Extract the (X, Y) coordinate from the center of the cell holding the provided text.  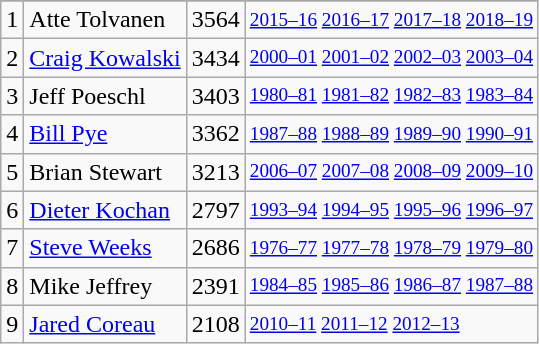
2010–11 2011–12 2012–13 (391, 324)
Jeff Poeschl (105, 96)
Brian Stewart (105, 172)
2006–07 2007–08 2008–09 2009–10 (391, 172)
Craig Kowalski (105, 58)
2797 (216, 210)
2000–01 2001–02 2002–03 2003–04 (391, 58)
8 (12, 286)
1987–88 1988–89 1989–90 1990–91 (391, 134)
Steve Weeks (105, 248)
3213 (216, 172)
9 (12, 324)
Atte Tolvanen (105, 20)
2015–16 2016–17 2017–18 2018–19 (391, 20)
3403 (216, 96)
7 (12, 248)
5 (12, 172)
1976–77 1977–78 1978–79 1979–80 (391, 248)
1980–81 1981–82 1982–83 1983–84 (391, 96)
2686 (216, 248)
3564 (216, 20)
3 (12, 96)
2 (12, 58)
Jared Coreau (105, 324)
6 (12, 210)
Bill Pye (105, 134)
2391 (216, 286)
3434 (216, 58)
3362 (216, 134)
1984–85 1985–86 1986–87 1987–88 (391, 286)
Dieter Kochan (105, 210)
4 (12, 134)
2108 (216, 324)
1993–94 1994–95 1995–96 1996–97 (391, 210)
Mike Jeffrey (105, 286)
1 (12, 20)
